Pinpoint the cell where the given text exists, returning its (x, y) midpoint coordinate. 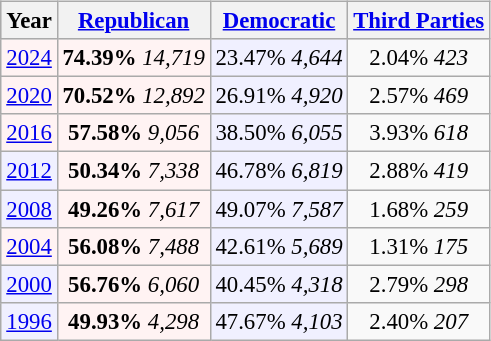
40.45% 4,318 (279, 284)
Year (29, 21)
2004 (29, 246)
47.67% 4,103 (279, 321)
2000 (29, 284)
56.08% 7,488 (134, 246)
49.07% 7,587 (279, 209)
74.39% 14,719 (134, 58)
Democratic (279, 21)
1.31% 175 (419, 246)
Third Parties (419, 21)
56.76% 6,060 (134, 284)
70.52% 12,892 (134, 96)
2.79% 298 (419, 284)
2012 (29, 171)
23.47% 4,644 (279, 58)
42.61% 5,689 (279, 246)
3.93% 618 (419, 133)
2008 (29, 209)
50.34% 7,338 (134, 171)
2.57% 469 (419, 96)
2.40% 207 (419, 321)
2.88% 419 (419, 171)
2.04% 423 (419, 58)
49.93% 4,298 (134, 321)
2024 (29, 58)
57.58% 9,056 (134, 133)
2016 (29, 133)
1996 (29, 321)
2020 (29, 96)
1.68% 259 (419, 209)
Republican (134, 21)
26.91% 4,920 (279, 96)
46.78% 6,819 (279, 171)
49.26% 7,617 (134, 209)
38.50% 6,055 (279, 133)
